Scan for the cell matching the given text and deliver its [x, y] coordinate at center. 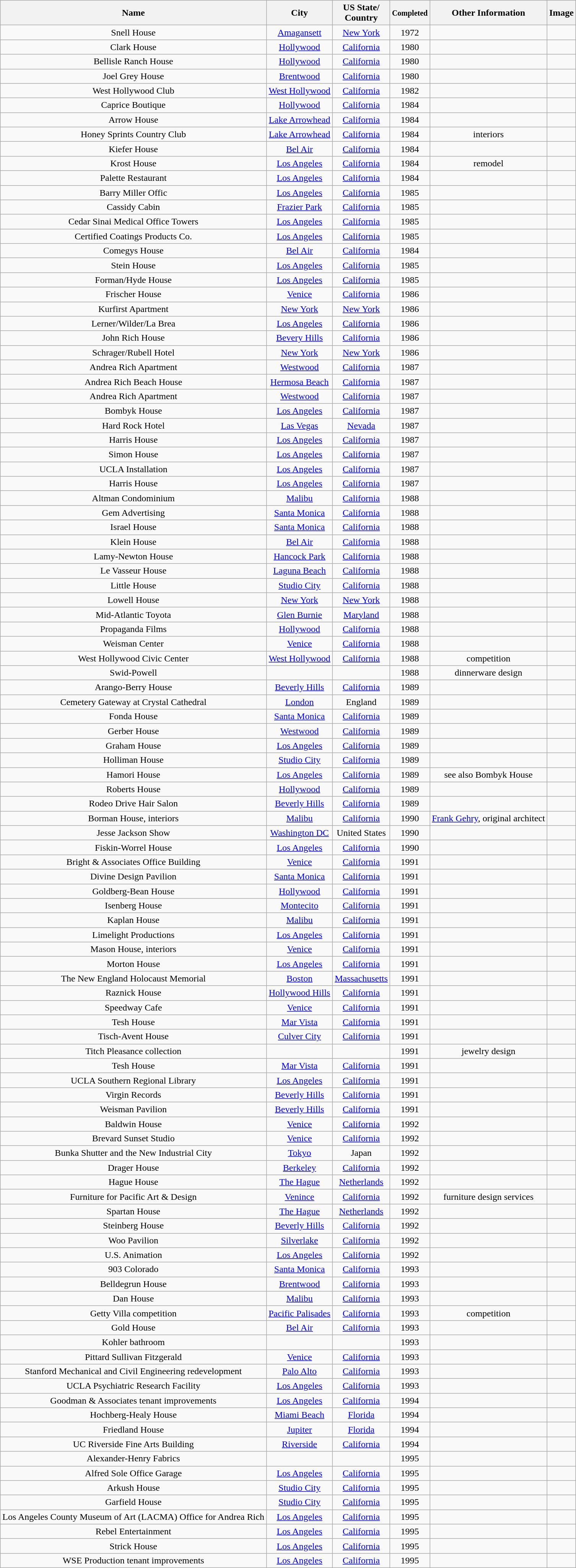
Los Angeles County Museum of Art (LACMA) Office for Andrea Rich [133, 1517]
Kaplan House [133, 920]
John Rich House [133, 338]
Propaganda Films [133, 629]
West Hollywood Club [133, 91]
U.S. Animation [133, 1255]
Glen Burnie [300, 614]
Brevard Sunset Studio [133, 1139]
UCLA Installation [133, 469]
Hamori House [133, 775]
Frischer House [133, 294]
Mid-Atlantic Toyota [133, 614]
Frazier Park [300, 207]
Rebel Entertainment [133, 1531]
Bright & Associates Office Building [133, 862]
Pacific Palisades [300, 1313]
Mason House, interiors [133, 949]
Laguna Beach [300, 571]
Spartan House [133, 1211]
Kurfirst Apartment [133, 309]
Morton House [133, 964]
Bevery Hills [300, 338]
The New England Holocaust Memorial [133, 978]
Stanford Mechanical and Civil Engineering redevelopment [133, 1371]
Jesse Jackson Show [133, 833]
Hollywood Hills [300, 993]
Borman House, interiors [133, 818]
Schrager/Rubell Hotel [133, 353]
Drager House [133, 1168]
Boston [300, 978]
Cedar Sinai Medical Office Towers [133, 222]
Berkeley [300, 1168]
City [300, 13]
Pittard Sullivan Fitzgerald [133, 1357]
England [361, 702]
Barry Miller Offic [133, 192]
Hard Rock Hotel [133, 426]
Palo Alto [300, 1371]
remodel [489, 163]
Simon House [133, 455]
Krost House [133, 163]
UCLA Southern Regional Library [133, 1080]
Arrow House [133, 120]
UC Riverside Fine Arts Building [133, 1444]
Steinberg House [133, 1226]
Hermosa Beach [300, 382]
Hancock Park [300, 556]
see also Bombyk House [489, 775]
Fiskin-Worrel House [133, 847]
Getty Villa competition [133, 1313]
Palette Restaurant [133, 178]
Cemetery Gateway at Crystal Cathedral [133, 702]
Culver City [300, 1037]
Klein House [133, 542]
Maryland [361, 614]
Image [561, 13]
903 Colorado [133, 1269]
Jupiter [300, 1430]
Cassidy Cabin [133, 207]
Garfield House [133, 1502]
Speedway Cafe [133, 1007]
Goodman & Associates tenant improvements [133, 1401]
Dan House [133, 1298]
Washington DC [300, 833]
Arkush House [133, 1488]
Lowell House [133, 600]
Woo Pavilion [133, 1240]
United States [361, 833]
Hochberg-Healy House [133, 1415]
Arango-Berry House [133, 687]
Las Vegas [300, 426]
Riverside [300, 1444]
Baldwin House [133, 1124]
Friedland House [133, 1430]
Tisch-Avent House [133, 1037]
Frank Gehry, original architect [489, 818]
Goldberg-Bean House [133, 891]
Certified Coatings Products Co. [133, 236]
Tokyo [300, 1153]
Completed [410, 13]
1982 [410, 91]
Lerner/Wilder/La Brea [133, 323]
Kohler bathroom [133, 1342]
WSE Production tenant improvements [133, 1560]
Gem Advertising [133, 513]
Weisman Pavilion [133, 1109]
furniture design services [489, 1197]
Altman Condominium [133, 498]
Alexander-Henry Fabrics [133, 1459]
Alfred Sole Office Garage [133, 1473]
Massachusetts [361, 978]
Lamy-Newton House [133, 556]
Japan [361, 1153]
Hague House [133, 1182]
Joel Grey House [133, 76]
Name [133, 13]
Clark House [133, 47]
London [300, 702]
Montecito [300, 906]
Fonda House [133, 717]
Little House [133, 585]
Bellisle Ranch House [133, 62]
Kiefer House [133, 149]
interiors [489, 134]
Bombyk House [133, 411]
Belldegrun House [133, 1284]
Nevada [361, 426]
dinnerware design [489, 673]
Miami Beach [300, 1415]
Roberts House [133, 789]
Limelight Productions [133, 935]
Divine Design Pavilion [133, 876]
Graham House [133, 746]
West Hollywood Civic Center [133, 658]
Other Information [489, 13]
Gold House [133, 1328]
Caprice Boutique [133, 105]
Venince [300, 1197]
Stein House [133, 265]
Andrea Rich Beach House [133, 382]
Bunka Shutter and the New Industrial City [133, 1153]
US State/Country [361, 13]
Furniture for Pacific Art & Design [133, 1197]
Honey Sprints Country Club [133, 134]
Rodeo Drive Hair Salon [133, 804]
1972 [410, 32]
Le Vasseur House [133, 571]
Strick House [133, 1546]
Weisman Center [133, 643]
jewelry design [489, 1051]
Titch Pleasance collection [133, 1051]
Gerber House [133, 731]
Holliman House [133, 760]
Virgin Records [133, 1095]
Isenberg House [133, 906]
UCLA Psychiatric Research Facility [133, 1386]
Silverlake [300, 1240]
Israel House [133, 527]
Snell House [133, 32]
Comegys House [133, 251]
Amagansett [300, 32]
Raznick House [133, 993]
Swid-Powell [133, 673]
Forman/Hyde House [133, 280]
